Return [X, Y] of the center of cell containing provided text 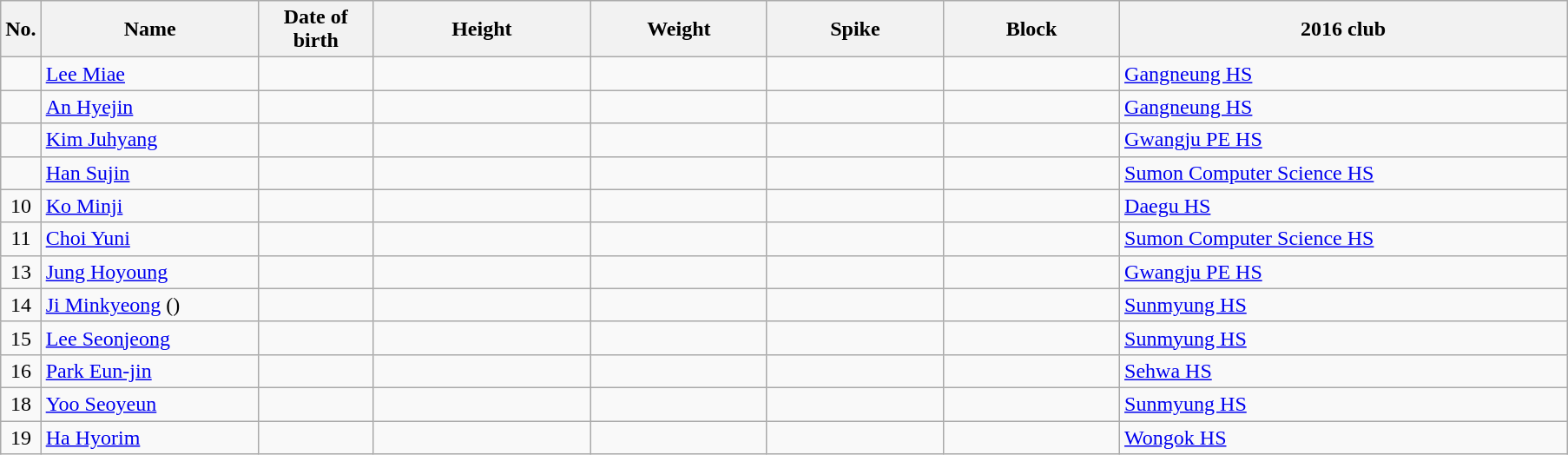
No. [21, 30]
11 [21, 239]
14 [21, 305]
Weight [679, 30]
2016 club [1344, 30]
Block [1031, 30]
Wongok HS [1344, 437]
19 [21, 437]
Lee Seonjeong [149, 338]
10 [21, 206]
Ha Hyorim [149, 437]
13 [21, 272]
Kim Juhyang [149, 140]
Choi Yuni [149, 239]
An Hyejin [149, 107]
Ko Minji [149, 206]
Yoo Seoyeun [149, 404]
15 [21, 338]
Ji Minkyeong () [149, 305]
Name [149, 30]
16 [21, 371]
Park Eun-jin [149, 371]
Date of birth [316, 30]
Height [481, 30]
Jung Hoyoung [149, 272]
Lee Miae [149, 74]
Daegu HS [1344, 206]
18 [21, 404]
Spike [854, 30]
Han Sujin [149, 173]
Sehwa HS [1344, 371]
